Capture the cell that displays the provided text and extract its (X, Y) central coordinate. 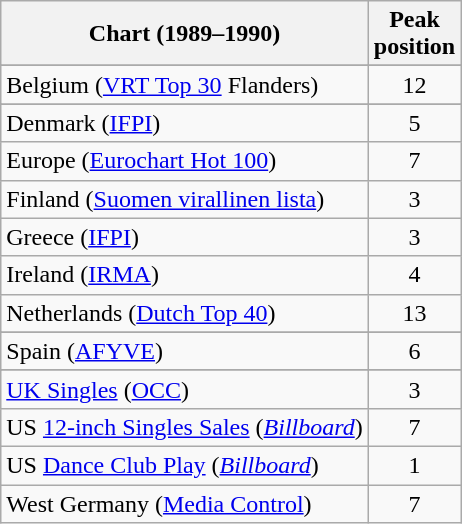
Denmark (IFPI) (185, 123)
Finland (Suomen virallinen lista) (185, 199)
US 12-inch Singles Sales (Billboard) (185, 427)
Peakposition (414, 34)
Netherlands (Dutch Top 40) (185, 313)
13 (414, 313)
UK Singles (OCC) (185, 389)
4 (414, 275)
Ireland (IRMA) (185, 275)
5 (414, 123)
6 (414, 351)
West Germany (Media Control) (185, 503)
12 (414, 85)
Belgium (VRT Top 30 Flanders) (185, 85)
US Dance Club Play (Billboard) (185, 465)
Europe (Eurochart Hot 100) (185, 161)
Chart (1989–1990) (185, 34)
Spain (AFYVE) (185, 351)
1 (414, 465)
Greece (IFPI) (185, 237)
